Extract the [x, y] coordinate from the center of the cell holding the provided text.  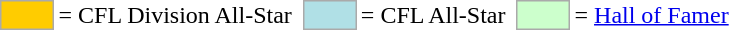
= CFL Division All-Star [175, 15]
= CFL All-Star [433, 15]
